Provide the (x, y) coordinate of the cell's center where the given text is located.  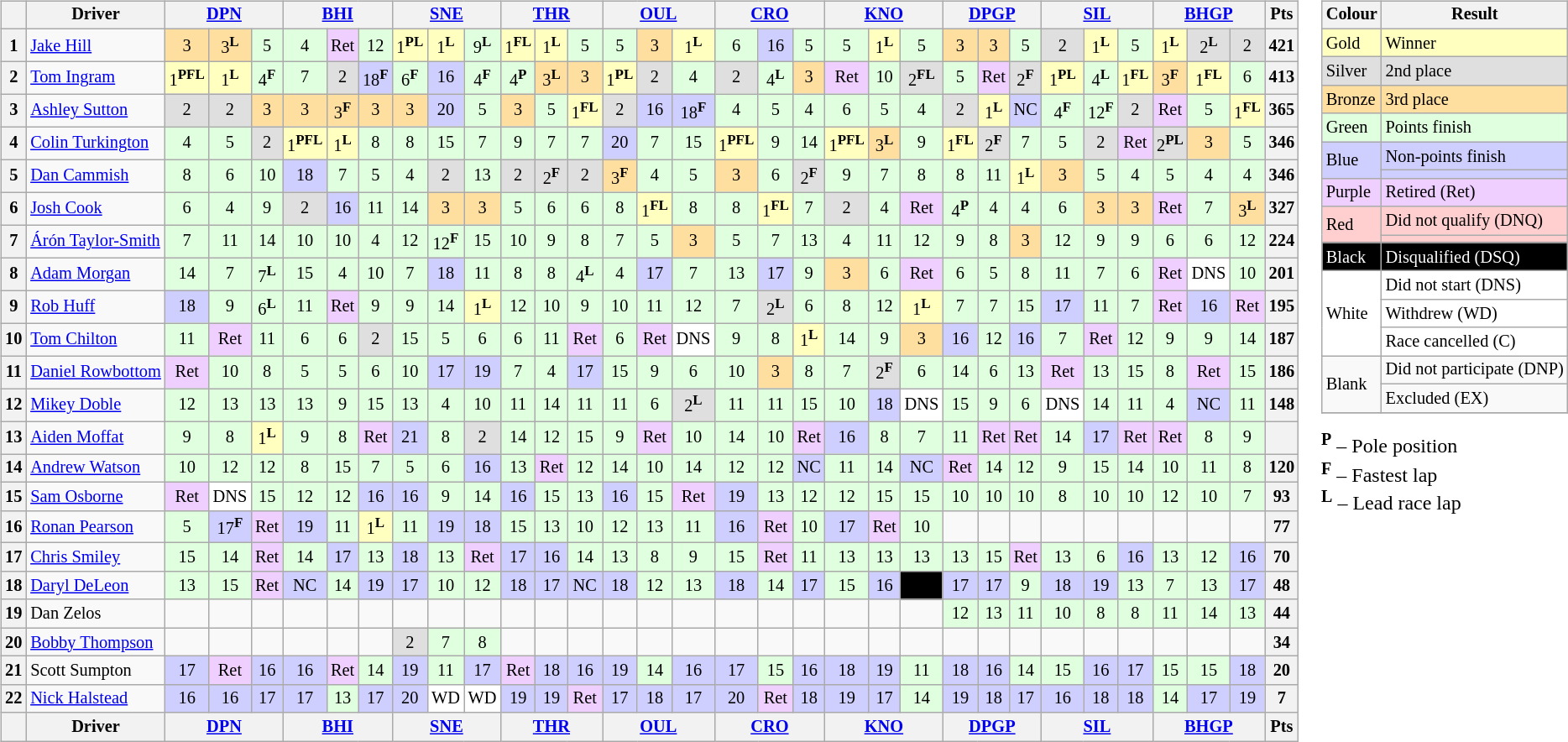
120 (1282, 468)
201 (1282, 274)
Silver (1351, 71)
Blue (1351, 159)
48 (1282, 586)
Colin Turkington (96, 143)
Disqualified (DSQ) (1475, 257)
Jake Hill (96, 45)
Excluded (EX) (1475, 398)
Did not qualify (DNQ) (1475, 221)
Did not start (DNS) (1475, 285)
7L (267, 274)
Retired (Ret) (1475, 192)
34 (1282, 642)
Nick Halstead (96, 698)
Adam Morgan (96, 274)
Tom Ingram (96, 77)
Black (1351, 257)
Winner (1475, 43)
Purple (1351, 192)
413 (1282, 77)
Rob Huff (96, 307)
Mikey Doble (96, 405)
Dan Zelos (96, 614)
22 (13, 698)
White (1351, 314)
148 (1282, 405)
Ashley Sutton (96, 111)
Árón Taylor-Smith (96, 242)
Dan Cammish (96, 176)
2nd place (1475, 71)
77 (1282, 527)
Daryl DeLeon (96, 586)
3rd place (1475, 100)
2PL (1170, 143)
Sam Osborne (96, 496)
Andrew Watson (96, 468)
Result (1475, 15)
6F (410, 77)
17F (230, 527)
1 (13, 45)
Ronan Pearson (96, 527)
224 (1282, 242)
Gold (1351, 43)
Race cancelled (C) (1475, 342)
Tom Chilton (96, 339)
Did not participate (DNP) (1475, 370)
2FL (922, 77)
Points finish (1475, 128)
421 (1282, 45)
Blank (1351, 384)
186 (1282, 373)
365 (1282, 111)
Red (1351, 225)
Aiden Moffat (96, 438)
Bobby Thompson (96, 642)
187 (1282, 339)
Bronze (1351, 100)
195 (1282, 307)
Green (1351, 128)
44 (1282, 614)
Withdrew (WD) (1475, 314)
Daniel Rowbottom (96, 373)
327 (1282, 208)
Scott Sumpton (96, 671)
6L (267, 307)
Colour (1351, 15)
70 (1282, 557)
9L (483, 45)
Chris Smiley (96, 557)
Josh Cook (96, 208)
Non-points finish (1475, 156)
93 (1282, 496)
